Pinpoint the cell where the given text exists, returning its [X, Y] midpoint coordinate. 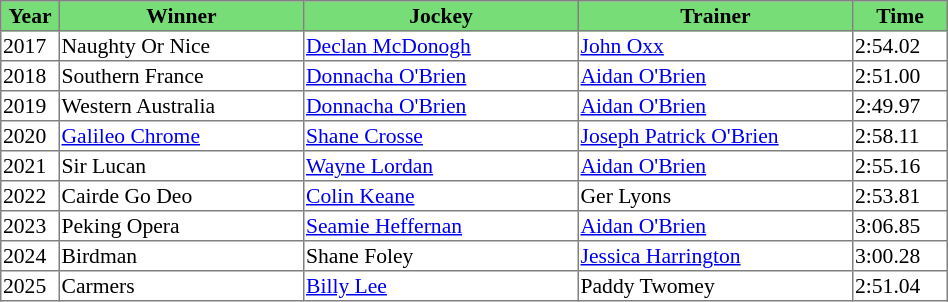
Ger Lyons [715, 196]
2:54.02 [900, 46]
Carmers [181, 286]
3:06.85 [900, 226]
2019 [30, 106]
Naughty Or Nice [181, 46]
Joseph Patrick O'Brien [715, 136]
2:58.11 [900, 136]
3:00.28 [900, 256]
2022 [30, 196]
Peking Opera [181, 226]
Winner [181, 16]
2021 [30, 166]
2017 [30, 46]
Western Australia [181, 106]
Shane Foley [441, 256]
2:51.04 [900, 286]
Southern France [181, 76]
2:53.81 [900, 196]
Declan McDonogh [441, 46]
Seamie Heffernan [441, 226]
Cairde Go Deo [181, 196]
2020 [30, 136]
2024 [30, 256]
Billy Lee [441, 286]
Time [900, 16]
2025 [30, 286]
2:49.97 [900, 106]
Jockey [441, 16]
Trainer [715, 16]
Year [30, 16]
Birdman [181, 256]
John Oxx [715, 46]
2023 [30, 226]
2:51.00 [900, 76]
Paddy Twomey [715, 286]
2018 [30, 76]
2:55.16 [900, 166]
Galileo Chrome [181, 136]
Shane Crosse [441, 136]
Colin Keane [441, 196]
Jessica Harrington [715, 256]
Wayne Lordan [441, 166]
Sir Lucan [181, 166]
